Return the (x, y) coordinate for the center point of the cell that contains the specified text.  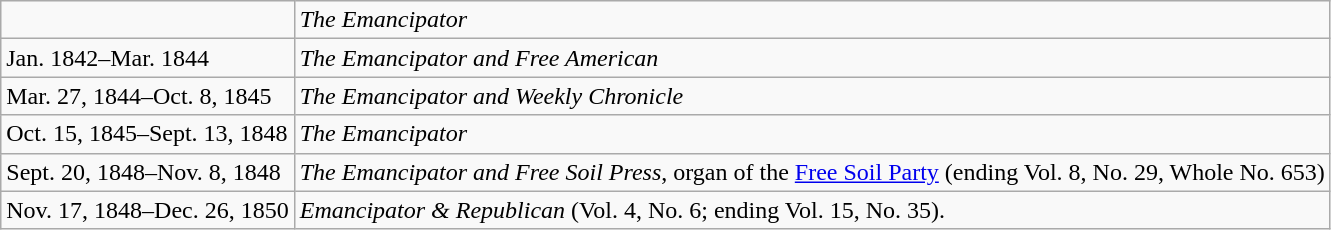
The Emancipator and Weekly Chronicle (812, 96)
The Emancipator and Free Soil Press, organ of the Free Soil Party (ending Vol. 8, No. 29, Whole No. 653) (812, 172)
Nov. 17, 1848–Dec. 26, 1850 (148, 210)
Sept. 20, 1848–Nov. 8, 1848 (148, 172)
Jan. 1842–Mar. 1844 (148, 58)
Emancipator & Republican (Vol. 4, No. 6; ending Vol. 15, No. 35). (812, 210)
Oct. 15, 1845–Sept. 13, 1848 (148, 134)
Mar. 27, 1844–Oct. 8, 1845 (148, 96)
The Emancipator and Free American (812, 58)
